Identify which cell holds the provided text, then report its [X, Y] central coordinate. 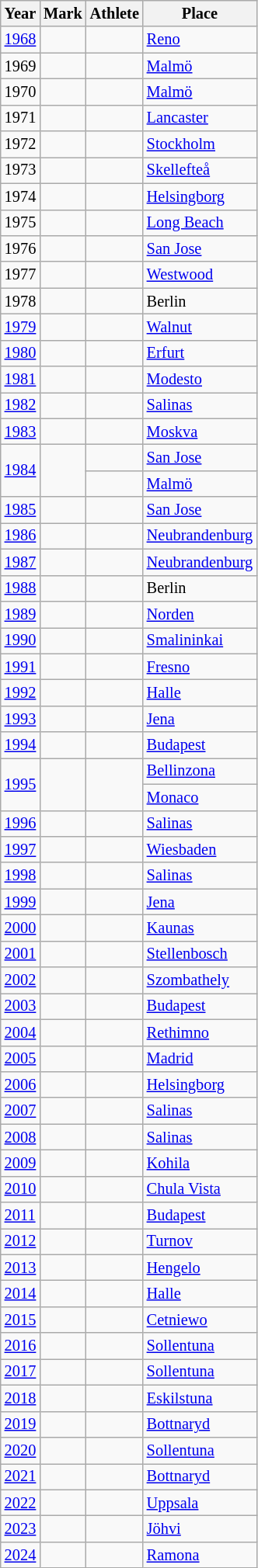
1990 [20, 640]
1987 [20, 562]
2010 [20, 1189]
Smalininkai [200, 640]
Norden [200, 614]
2014 [20, 1294]
1992 [20, 692]
1988 [20, 588]
Athlete [115, 13]
2018 [20, 1398]
2024 [20, 1555]
2003 [20, 1006]
1982 [20, 405]
Year [20, 13]
1996 [20, 824]
2013 [20, 1268]
1974 [20, 196]
Kaunas [200, 928]
2002 [20, 980]
Skellefteå [200, 170]
2022 [20, 1503]
1997 [20, 849]
2006 [20, 1084]
Moskva [200, 432]
Bellinzona [200, 771]
Uppsala [200, 1503]
2015 [20, 1320]
Kohila [200, 1163]
Reno [200, 40]
Rethimno [200, 1032]
1968 [20, 40]
1978 [20, 301]
2017 [20, 1372]
1985 [20, 510]
2021 [20, 1476]
Szombathely [200, 980]
Eskilstuna [200, 1398]
2000 [20, 928]
Chula Vista [200, 1189]
Long Beach [200, 223]
2004 [20, 1032]
2008 [20, 1137]
Ramona [200, 1555]
2007 [20, 1111]
Modesto [200, 380]
1971 [20, 118]
2012 [20, 1241]
2023 [20, 1528]
2001 [20, 954]
1986 [20, 536]
Madrid [200, 1059]
2009 [20, 1163]
1983 [20, 432]
1975 [20, 223]
Jöhvi [200, 1528]
Wiesbaden [200, 849]
1999 [20, 902]
Lancaster [200, 118]
Mark [63, 13]
1972 [20, 144]
2020 [20, 1450]
Erfurt [200, 353]
Walnut [200, 327]
1995 [20, 784]
1998 [20, 876]
1994 [20, 745]
1979 [20, 327]
Place [200, 13]
Stellenbosch [200, 954]
1969 [20, 66]
Stockholm [200, 144]
2005 [20, 1059]
1970 [20, 92]
1977 [20, 275]
1984 [20, 470]
1973 [20, 170]
2019 [20, 1424]
1981 [20, 380]
1991 [20, 667]
1976 [20, 248]
1993 [20, 719]
1989 [20, 614]
Westwood [200, 275]
Monaco [200, 797]
Cetniewo [200, 1320]
1980 [20, 353]
2016 [20, 1346]
2011 [20, 1216]
Turnov [200, 1241]
Fresno [200, 667]
Hengelo [200, 1268]
